For the text-containing cell, return its midpoint in [X, Y] coordinate format. 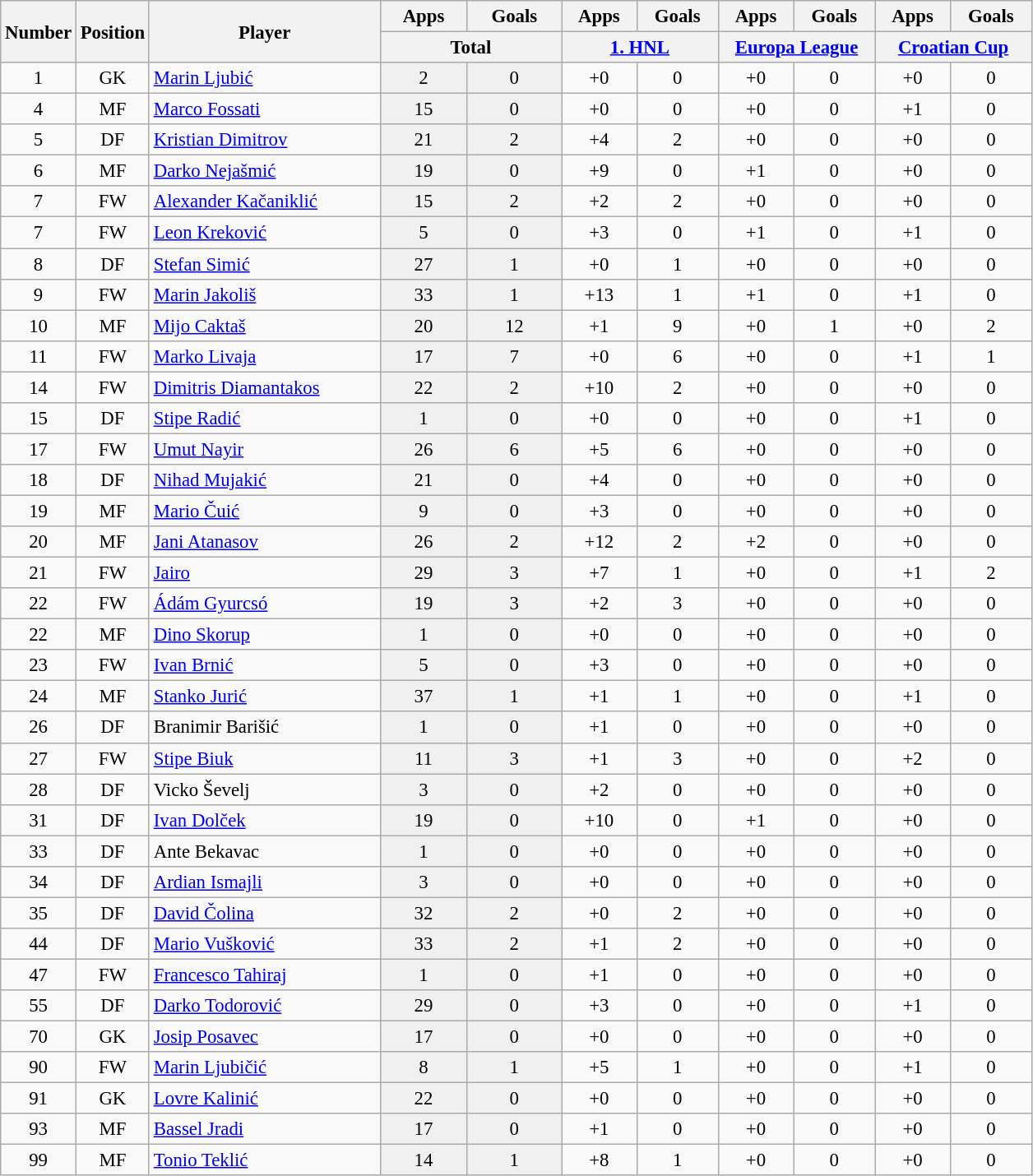
Alexander Kačaniklić [265, 201]
18 [39, 480]
+13 [600, 294]
Tonio Teklić [265, 1160]
Lovre Kalinić [265, 1099]
24 [39, 697]
Marin Jakoliš [265, 294]
+7 [600, 573]
Vicko Ševelj [265, 789]
Josip Posavec [265, 1037]
Marin Ljubičić [265, 1067]
Jani Atanasov [265, 542]
Ivan Brnić [265, 665]
90 [39, 1067]
Ardian Ismajli [265, 882]
Marco Fossati [265, 109]
Ante Bekavac [265, 851]
Darko Todorović [265, 1006]
Kristian Dimitrov [265, 140]
Total [470, 48]
Nihad Mujakić [265, 480]
Stefan Simić [265, 264]
44 [39, 944]
35 [39, 913]
99 [39, 1160]
10 [39, 326]
37 [424, 697]
Europa League [796, 48]
+8 [600, 1160]
23 [39, 665]
1. HNL [640, 48]
12 [515, 326]
55 [39, 1006]
Player [265, 31]
Mario Vušković [265, 944]
28 [39, 789]
34 [39, 882]
Stipe Biuk [265, 758]
Mijo Caktaš [265, 326]
Umut Nayir [265, 449]
Stanko Jurić [265, 697]
Ádám Gyurcsó [265, 604]
David Čolina [265, 913]
32 [424, 913]
93 [39, 1129]
91 [39, 1099]
Marin Ljubić [265, 78]
Number [39, 31]
Croatian Cup [954, 48]
+9 [600, 171]
Position [112, 31]
Jairo [265, 573]
Branimir Barišić [265, 728]
47 [39, 975]
Dimitris Diamantakos [265, 387]
Ivan Dolček [265, 820]
Leon Kreković [265, 233]
Stipe Radić [265, 419]
4 [39, 109]
Bassel Jradi [265, 1129]
Darko Nejašmić [265, 171]
70 [39, 1037]
+12 [600, 542]
Marko Livaja [265, 356]
31 [39, 820]
Dino Skorup [265, 635]
Mario Čuić [265, 511]
Francesco Tahiraj [265, 975]
